Scan for the cell matching the given text and deliver its [X, Y] coordinate at center. 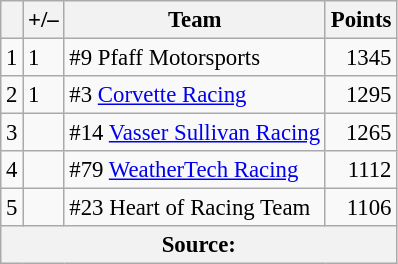
+/– [44, 20]
3 [12, 133]
4 [12, 170]
5 [12, 208]
Points [360, 20]
1265 [360, 133]
#23 Heart of Racing Team [194, 208]
Team [194, 20]
#14 Vasser Sullivan Racing [194, 133]
#9 Pfaff Motorsports [194, 58]
1345 [360, 58]
#3 Corvette Racing [194, 95]
1106 [360, 208]
1112 [360, 170]
Source: [199, 245]
1295 [360, 95]
#79 WeatherTech Racing [194, 170]
2 [12, 95]
